Determine the [X, Y] coordinate at the center of the cell enclosing the given text.  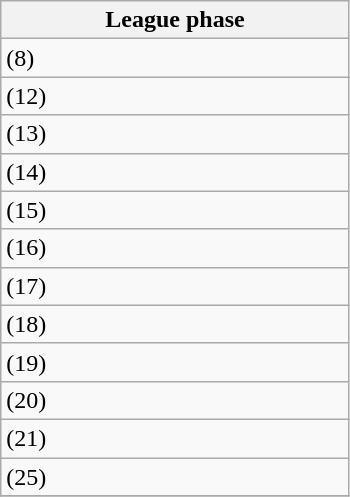
(16) [176, 248]
(20) [176, 400]
(8) [176, 58]
League phase [176, 20]
(14) [176, 172]
(21) [176, 438]
(19) [176, 362]
(13) [176, 134]
(15) [176, 210]
(25) [176, 477]
(12) [176, 96]
(17) [176, 286]
(18) [176, 324]
